Pinpoint the cell where the given text exists, returning its (X, Y) midpoint coordinate. 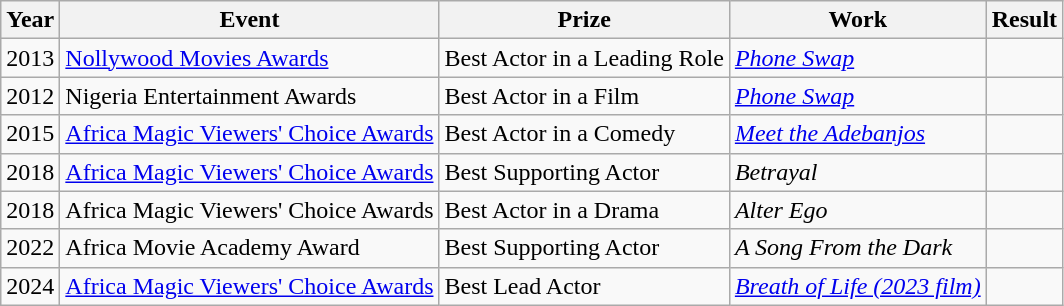
A Song From the Dark (858, 248)
Best Actor in a Comedy (584, 134)
Best Actor in a Drama (584, 210)
Alter Ego (858, 210)
Nollywood Movies Awards (250, 58)
Work (858, 20)
Best Actor in a Leading Role (584, 58)
Meet the Adebanjos (858, 134)
Africa Movie Academy Award (250, 248)
Breath of Life (2023 film) (858, 286)
2012 (30, 96)
Best Actor in a Film (584, 96)
2022 (30, 248)
2015 (30, 134)
Prize (584, 20)
Betrayal (858, 172)
Best Lead Actor (584, 286)
Result (1024, 20)
Nigeria Entertainment Awards (250, 96)
2024 (30, 286)
Event (250, 20)
Year (30, 20)
2013 (30, 58)
